Identify which cell holds the provided text, then report its (X, Y) central coordinate. 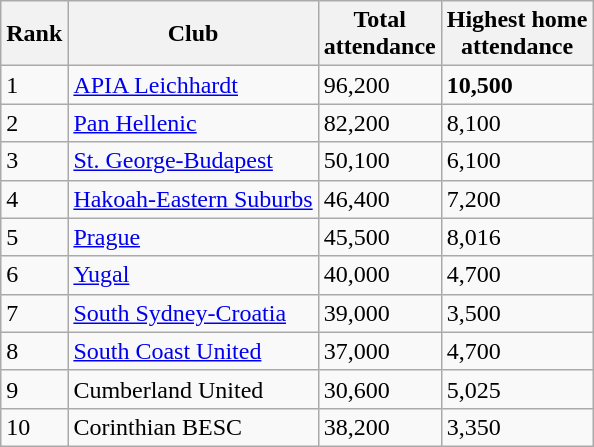
3,350 (517, 427)
Pan Hellenic (193, 123)
10 (34, 427)
6 (34, 275)
3,500 (517, 313)
82,200 (380, 123)
South Sydney-Croatia (193, 313)
30,600 (380, 389)
Corinthian BESC (193, 427)
St. George-Budapest (193, 161)
South Coast United (193, 351)
Club (193, 34)
Total attendance (380, 34)
8 (34, 351)
96,200 (380, 85)
Rank (34, 34)
5 (34, 237)
3 (34, 161)
6,100 (517, 161)
1 (34, 85)
4 (34, 199)
5,025 (517, 389)
45,500 (380, 237)
2 (34, 123)
39,000 (380, 313)
8,100 (517, 123)
7,200 (517, 199)
40,000 (380, 275)
9 (34, 389)
Hakoah-Eastern Suburbs (193, 199)
7 (34, 313)
Highest home attendance (517, 34)
38,200 (380, 427)
46,400 (380, 199)
10,500 (517, 85)
50,100 (380, 161)
8,016 (517, 237)
37,000 (380, 351)
Prague (193, 237)
APIA Leichhardt (193, 85)
Cumberland United (193, 389)
Yugal (193, 275)
